Return (x, y) of the center of cell containing provided text 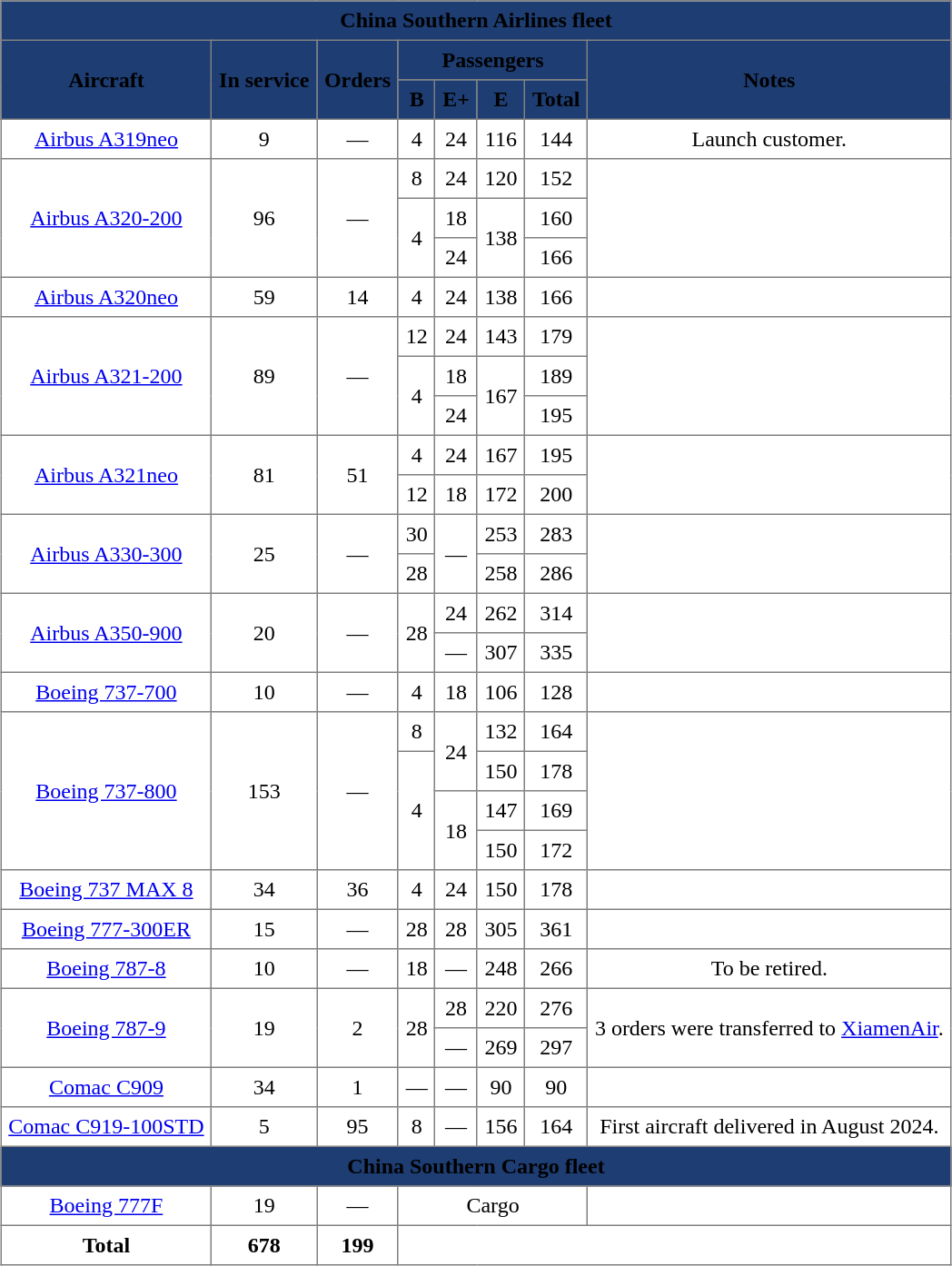
276 (556, 1008)
128 (556, 692)
258 (501, 574)
89 (264, 376)
200 (556, 495)
147 (501, 811)
96 (264, 218)
Boeing 737-700 (106, 692)
9 (264, 139)
169 (556, 811)
266 (556, 969)
Airbus A350-900 (106, 632)
E+ (456, 100)
Boeing 737-800 (106, 791)
81 (264, 474)
Boeing 737 MAX 8 (106, 890)
36 (358, 890)
305 (501, 929)
189 (556, 376)
132 (501, 732)
Airbus A319neo (106, 139)
120 (501, 179)
Airbus A321-200 (106, 376)
30 (416, 534)
Airbus A320neo (106, 297)
95 (358, 1127)
314 (556, 613)
Airbus A321neo (106, 474)
5 (264, 1127)
Airbus A320-200 (106, 218)
Comac C919-100STD (106, 1127)
144 (556, 139)
220 (501, 1008)
Airbus A330-300 (106, 554)
Orders (358, 80)
Notes (769, 80)
15 (264, 929)
199 (358, 1245)
153 (264, 791)
51 (358, 474)
335 (556, 653)
Cargo (492, 1206)
Passengers (492, 60)
179 (556, 337)
To be retired. (769, 969)
B (416, 100)
Comac C909 (106, 1087)
143 (501, 337)
1 (358, 1087)
59 (264, 297)
Boeing 777F (106, 1206)
2 (358, 1028)
E (501, 100)
Launch customer. (769, 139)
25 (264, 554)
156 (501, 1127)
297 (556, 1048)
First aircraft delivered in August 2024. (769, 1127)
20 (264, 632)
106 (501, 692)
Boeing 777-300ER (106, 929)
14 (358, 297)
Boeing 787-8 (106, 969)
678 (264, 1245)
Boeing 787-9 (106, 1028)
283 (556, 534)
253 (501, 534)
In service (264, 80)
248 (501, 969)
160 (556, 218)
3 orders were transferred to XiamenAir. (769, 1028)
China Southern Airlines fleet (476, 21)
286 (556, 574)
262 (501, 613)
China Southern Cargo fleet (476, 1166)
116 (501, 139)
152 (556, 179)
269 (501, 1048)
361 (556, 929)
Aircraft (106, 80)
307 (501, 653)
